Capture the cell that displays the provided text and extract its (x, y) central coordinate. 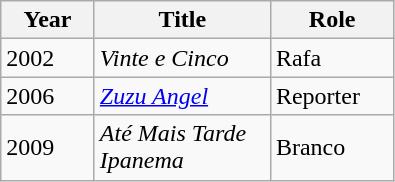
Zuzu Angel (182, 96)
Title (182, 20)
2002 (48, 58)
Até Mais Tarde Ipanema (182, 148)
Rafa (332, 58)
Vinte e Cinco (182, 58)
2006 (48, 96)
Reporter (332, 96)
Year (48, 20)
2009 (48, 148)
Branco (332, 148)
Role (332, 20)
